Capture the cell that displays the provided text and extract its (x, y) central coordinate. 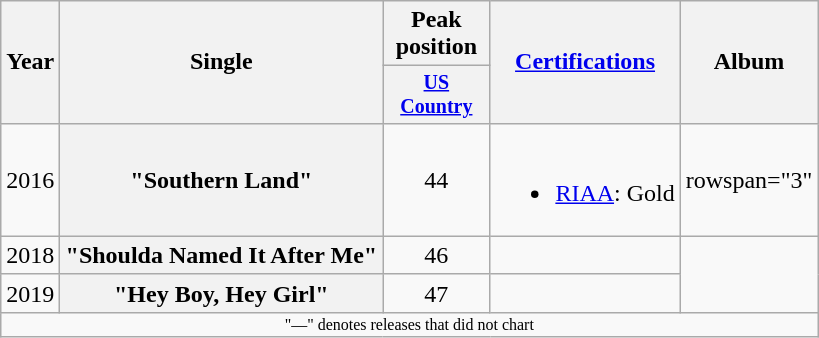
44 (436, 180)
"Hey Boy, Hey Girl" (222, 293)
2016 (30, 180)
Year (30, 62)
rowspan="3" (749, 180)
"—" denotes releases that did not chart (410, 324)
Single (222, 62)
RIAA: Gold (585, 180)
Peakposition (436, 34)
46 (436, 255)
2019 (30, 293)
47 (436, 293)
Certifications (585, 62)
2018 (30, 255)
"Southern Land" (222, 180)
"Shoulda Named It After Me" (222, 255)
USCountry (436, 94)
Album (749, 62)
